Identify which cell holds the provided text, then report its [x, y] central coordinate. 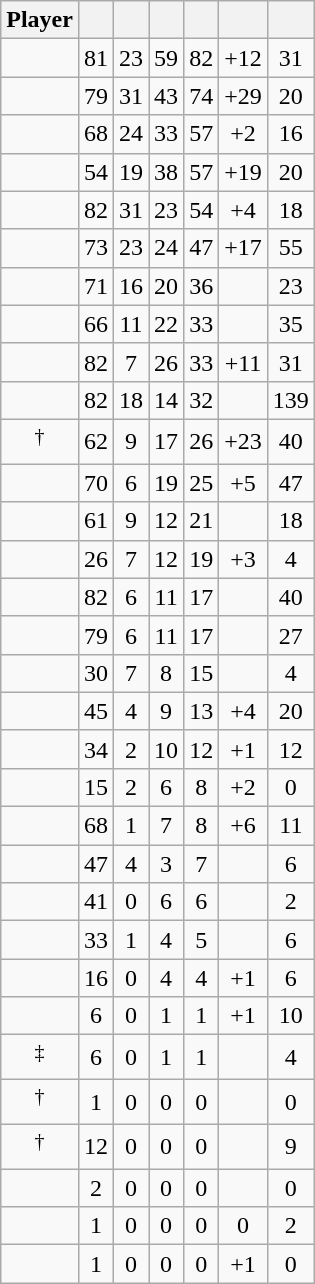
22 [166, 324]
38 [166, 172]
71 [96, 286]
62 [96, 442]
27 [290, 635]
36 [202, 286]
66 [96, 324]
35 [290, 324]
+5 [244, 483]
3 [166, 864]
5 [202, 940]
+17 [244, 248]
30 [96, 673]
73 [96, 248]
+3 [244, 559]
61 [96, 521]
41 [96, 902]
34 [96, 749]
70 [96, 483]
25 [202, 483]
45 [96, 711]
‡ [40, 1058]
32 [202, 400]
43 [166, 96]
13 [202, 711]
+29 [244, 96]
59 [166, 58]
21 [202, 521]
+11 [244, 362]
14 [166, 400]
74 [202, 96]
+6 [244, 826]
139 [290, 400]
81 [96, 58]
+19 [244, 172]
+12 [244, 58]
55 [290, 248]
+23 [244, 442]
Player [40, 20]
